Detect which cell encompasses the target text, then output its [X, Y] center coordinate. 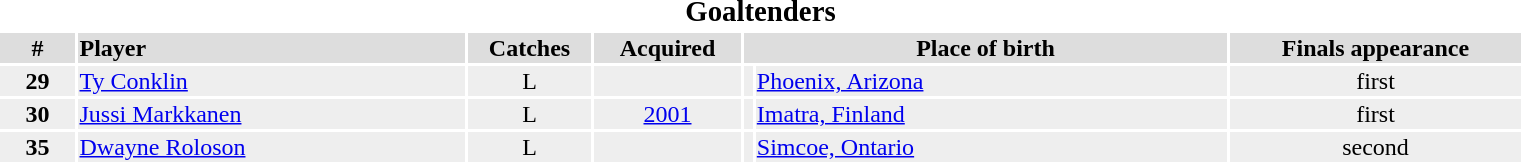
Phoenix, Arizona [991, 81]
30 [38, 114]
Acquired [668, 48]
# [38, 48]
35 [38, 147]
Place of birth [986, 48]
Finals appearance [1376, 48]
Player [272, 48]
Ty Conklin [272, 81]
2001 [668, 114]
29 [38, 81]
Imatra, Finland [991, 114]
Jussi Markkanen [272, 114]
Catches [530, 48]
Simcoe, Ontario [991, 147]
Dwayne Roloson [272, 147]
second [1376, 147]
